Capture the cell that displays the provided text and extract its [x, y] central coordinate. 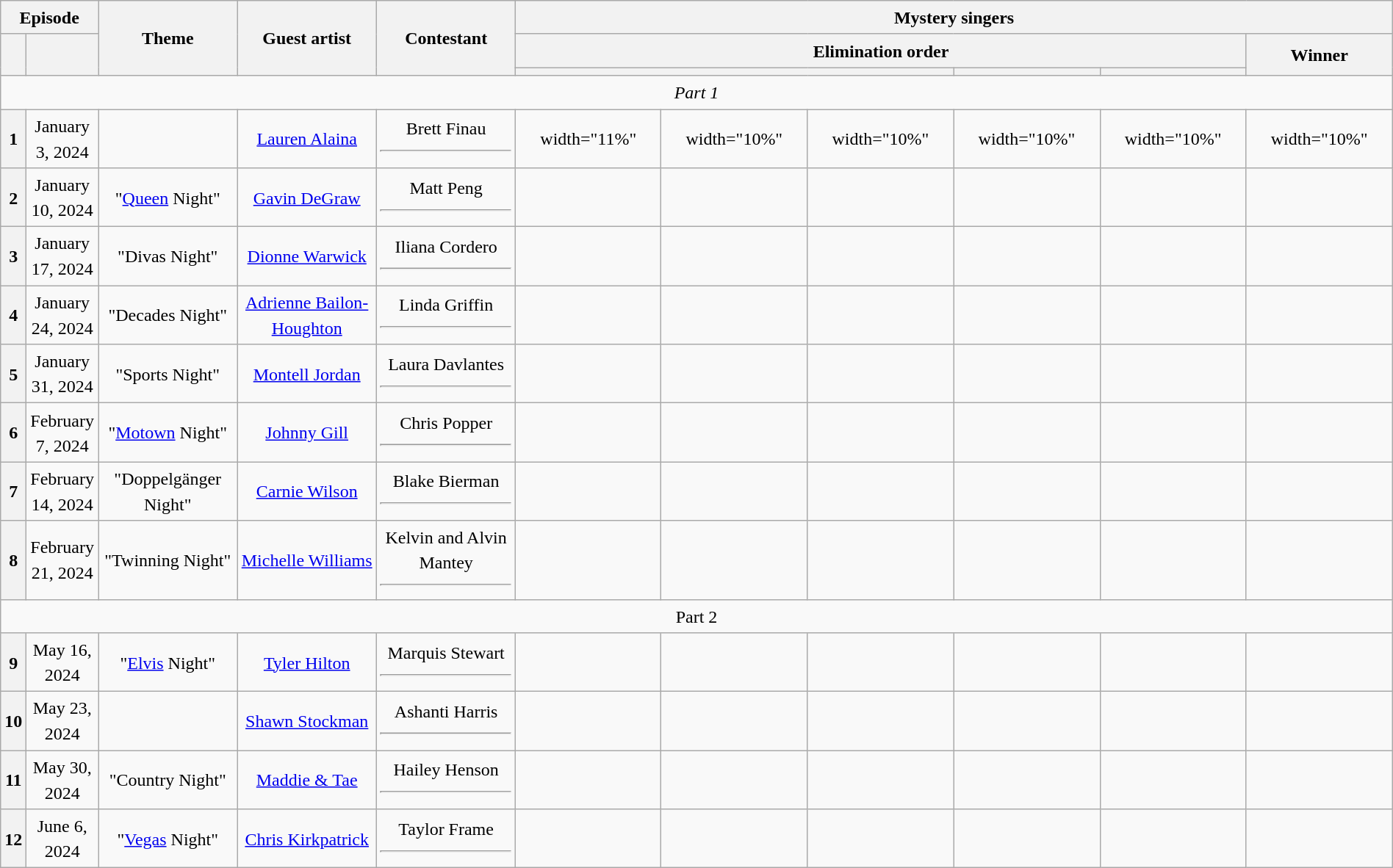
Montell Jordan [307, 374]
Kelvin and Alvin Mantey [445, 560]
Contestant [445, 38]
Part 2 [696, 616]
February 21, 2024 [62, 560]
June 6, 2024 [62, 839]
12 [13, 839]
Maddie & Tae [307, 780]
January 10, 2024 [62, 198]
Part 1 [696, 93]
"Sports Night" [168, 374]
February 7, 2024 [62, 433]
"Queen Night" [168, 198]
Mystery singers [954, 18]
Adrienne Bailon-Houghton [307, 315]
Michelle Williams [307, 560]
6 [13, 433]
Gavin DeGraw [307, 198]
Theme [168, 38]
May 16, 2024 [62, 662]
"Vegas Night" [168, 839]
Hailey Henson [445, 780]
11 [13, 780]
Ashanti Harris [445, 721]
7 [13, 491]
4 [13, 315]
Elimination order [881, 51]
9 [13, 662]
January 17, 2024 [62, 256]
Laura Davlantes [445, 374]
width="11%" [588, 138]
Episode [50, 18]
February 14, 2024 [62, 491]
Dionne Warwick [307, 256]
Taylor Frame [445, 839]
Carnie Wilson [307, 491]
Linda Griffin [445, 315]
May 30, 2024 [62, 780]
2 [13, 198]
January 3, 2024 [62, 138]
Iliana Cordero [445, 256]
January 24, 2024 [62, 315]
Lauren Alaina [307, 138]
Matt Peng [445, 198]
Tyler Hilton [307, 662]
"Motown Night" [168, 433]
"Country Night" [168, 780]
Blake Bierman [445, 491]
3 [13, 256]
Johnny Gill [307, 433]
1 [13, 138]
Chris Popper [445, 433]
Guest artist [307, 38]
Shawn Stockman [307, 721]
"Decades Night" [168, 315]
8 [13, 560]
"Twinning Night" [168, 560]
May 23, 2024 [62, 721]
Marquis Stewart [445, 662]
"Divas Night" [168, 256]
5 [13, 374]
10 [13, 721]
"Doppelgänger Night" [168, 491]
January 31, 2024 [62, 374]
Brett Finau [445, 138]
Chris Kirkpatrick [307, 839]
"Elvis Night" [168, 662]
Winner [1320, 54]
